Identify which cell holds the provided text, then report its [X, Y] central coordinate. 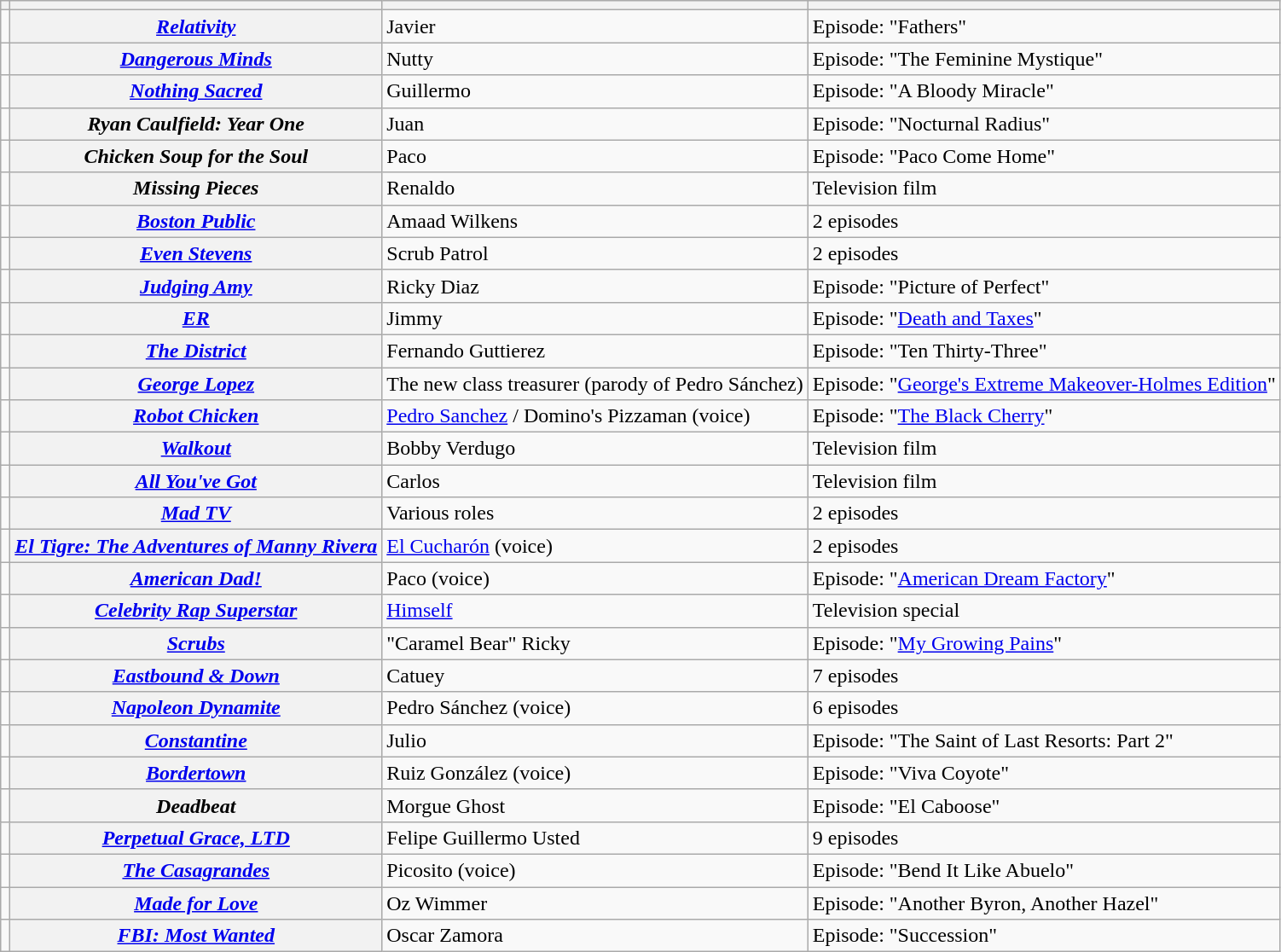
El Tigre: The Adventures of Manny Rivera [196, 546]
Julio [595, 740]
Episode: "A Bloody Miracle" [1044, 91]
All You've Got [196, 481]
Judging Amy [196, 286]
Napoleon Dynamite [196, 708]
Guillermo [595, 91]
Episode: "Bend It Like Abuelo" [1044, 870]
Episode: "El Caboose" [1044, 805]
Robot Chicken [196, 416]
Deadbeat [196, 805]
Television special [1044, 611]
Episode: "Picture of Perfect" [1044, 286]
Even Stevens [196, 253]
6 episodes [1044, 708]
Constantine [196, 740]
Episode: "The Black Cherry" [1044, 416]
El Cucharón (voice) [595, 546]
Renaldo [595, 189]
George Lopez [196, 383]
Felipe Guillermo Usted [595, 838]
Missing Pieces [196, 189]
Pedro Sánchez (voice) [595, 708]
Celebrity Rap Superstar [196, 611]
Nutty [595, 59]
American Dad! [196, 578]
Episode: "The Feminine Mystique" [1044, 59]
Picosito (voice) [595, 870]
Various roles [595, 514]
Episode: "George's Extreme Makeover-Holmes Edition" [1044, 383]
Ryan Caulfield: Year One [196, 124]
Catuey [595, 676]
Relativity [196, 26]
Episode: "Another Byron, Another Hazel" [1044, 903]
Oz Wimmer [595, 903]
Pedro Sanchez / Domino's Pizzaman (voice) [595, 416]
Ruiz González (voice) [595, 773]
"Caramel Bear" Ricky [595, 643]
Episode: "My Growing Pains" [1044, 643]
Paco (voice) [595, 578]
Made for Love [196, 903]
Dangerous Minds [196, 59]
7 episodes [1044, 676]
Eastbound & Down [196, 676]
Episode: "The Saint of Last Resorts: Part 2" [1044, 740]
Walkout [196, 449]
ER [196, 318]
Javier [595, 26]
Episode: "Ten Thirty-Three" [1044, 351]
Episode: "Death and Taxes" [1044, 318]
Episode: "American Dream Factory" [1044, 578]
Juan [595, 124]
Bobby Verdugo [595, 449]
The District [196, 351]
Ricky Diaz [595, 286]
Episode: "Nocturnal Radius" [1044, 124]
Episode: "Fathers" [1044, 26]
Amaad Wilkens [595, 221]
Episode: "Paco Come Home" [1044, 156]
Jimmy [595, 318]
Episode: "Viva Coyote" [1044, 773]
Oscar Zamora [595, 936]
Fernando Guttierez [595, 351]
Nothing Sacred [196, 91]
Perpetual Grace, LTD [196, 838]
Himself [595, 611]
Carlos [595, 481]
The new class treasurer (parody of Pedro Sánchez) [595, 383]
Scrub Patrol [595, 253]
Boston Public [196, 221]
Chicken Soup for the Soul [196, 156]
9 episodes [1044, 838]
Paco [595, 156]
Bordertown [196, 773]
Episode: "Succession" [1044, 936]
FBI: Most Wanted [196, 936]
Morgue Ghost [595, 805]
The Casagrandes [196, 870]
Scrubs [196, 643]
Mad TV [196, 514]
